Detect which cell encompasses the target text, then output its [X, Y] center coordinate. 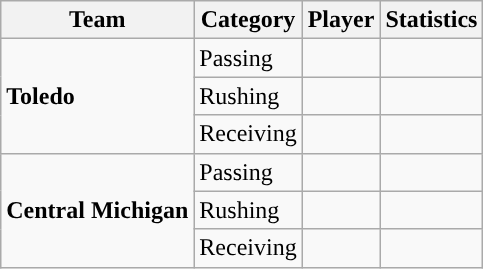
Player [341, 20]
Statistics [432, 20]
Team [98, 20]
Category [248, 20]
Central Michigan [98, 210]
Toledo [98, 96]
